Identify which cell holds the provided text, then report its [x, y] central coordinate. 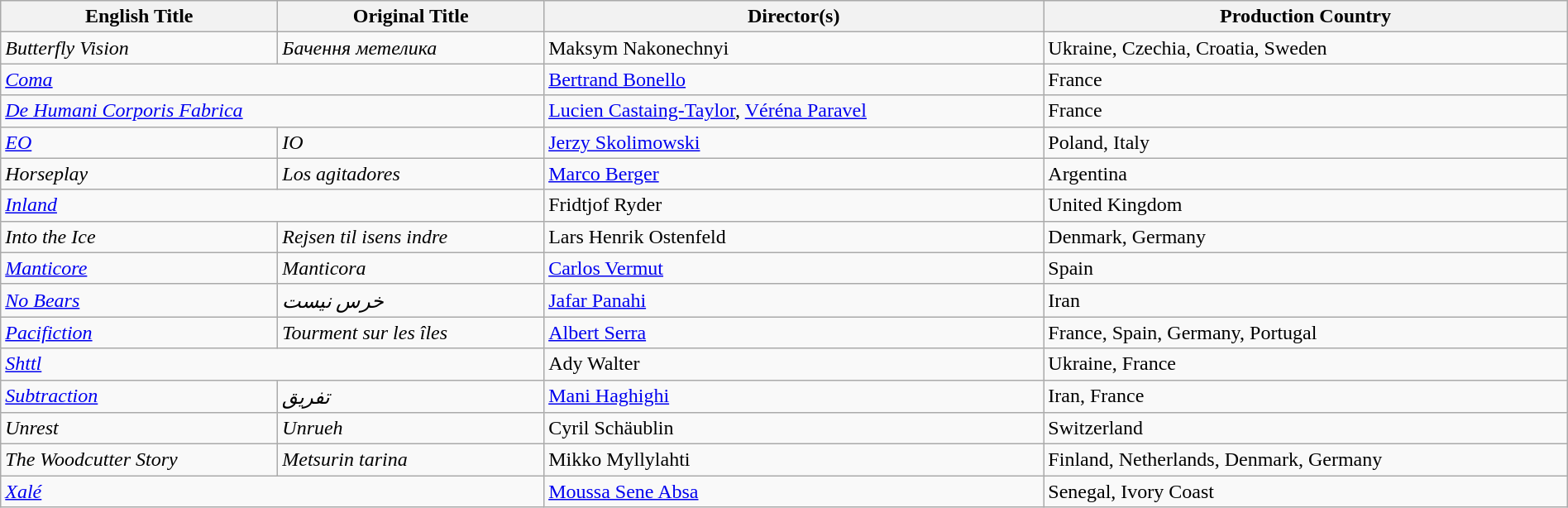
Tourment sur les îles [411, 333]
Poland, Italy [1305, 142]
Бачення метелика [411, 48]
Bertrand Bonello [794, 79]
Subtraction [139, 396]
Ukraine, France [1305, 364]
Argentina [1305, 174]
Shttl [273, 364]
خرس نیست [411, 300]
Finland, Netherlands, Denmark, Germany [1305, 460]
Director(s) [794, 17]
Cyril Schäublin [794, 429]
Mikko Myllylahti [794, 460]
Lucien Castaing-Taylor, Véréna Paravel [794, 111]
Pacifiction [139, 333]
Horseplay [139, 174]
Spain [1305, 268]
Albert Serra [794, 333]
Senegal, Ivory Coast [1305, 491]
No Bears [139, 300]
Fridtjof Ryder [794, 205]
Marco Berger [794, 174]
Unrest [139, 429]
Xalé [273, 491]
Inland [273, 205]
Denmark, Germany [1305, 237]
France, Spain, Germany, Portugal [1305, 333]
Into the Ice [139, 237]
English Title [139, 17]
Coma [273, 79]
Jerzy Skolimowski [794, 142]
Manticore [139, 268]
Maksym Nakonechnyi [794, 48]
Unrueh [411, 429]
Manticora [411, 268]
Ukraine, Czechia, Croatia, Sweden [1305, 48]
Los agitadores [411, 174]
تفریق [411, 396]
IO [411, 142]
Carlos Vermut [794, 268]
Metsurin tarina [411, 460]
Butterfly Vision [139, 48]
Moussa Sene Absa [794, 491]
Switzerland [1305, 429]
De Humani Corporis Fabrica [273, 111]
Mani Haghighi [794, 396]
Rejsen til isens indre [411, 237]
The Woodcutter Story [139, 460]
Iran, France [1305, 396]
EO [139, 142]
Original Title [411, 17]
Jafar Panahi [794, 300]
Iran [1305, 300]
Ady Walter [794, 364]
Production Country [1305, 17]
Lars Henrik Ostenfeld [794, 237]
United Kingdom [1305, 205]
